Pinpoint the cell where the given text exists, returning its (x, y) midpoint coordinate. 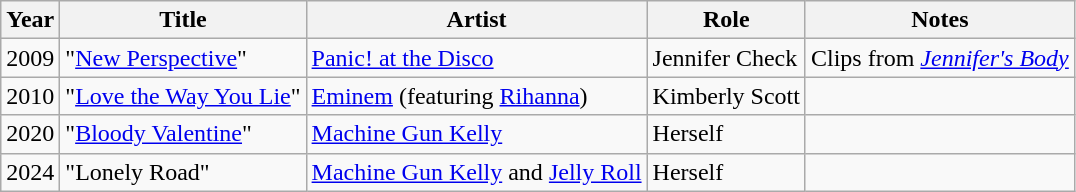
Title (183, 20)
"Bloody Valentine" (183, 134)
Year (30, 20)
Panic! at the Disco (476, 58)
"Lonely Road" (183, 172)
Role (726, 20)
Machine Gun Kelly and Jelly Roll (476, 172)
Artist (476, 20)
"New Perspective" (183, 58)
"Love the Way You Lie" (183, 96)
2010 (30, 96)
Machine Gun Kelly (476, 134)
Jennifer Check (726, 58)
2009 (30, 58)
Clips from Jennifer's Body (940, 58)
Eminem (featuring Rihanna) (476, 96)
2020 (30, 134)
Notes (940, 20)
2024 (30, 172)
Kimberly Scott (726, 96)
